Provide the [x, y] coordinate of the cell's center where the given text is located.  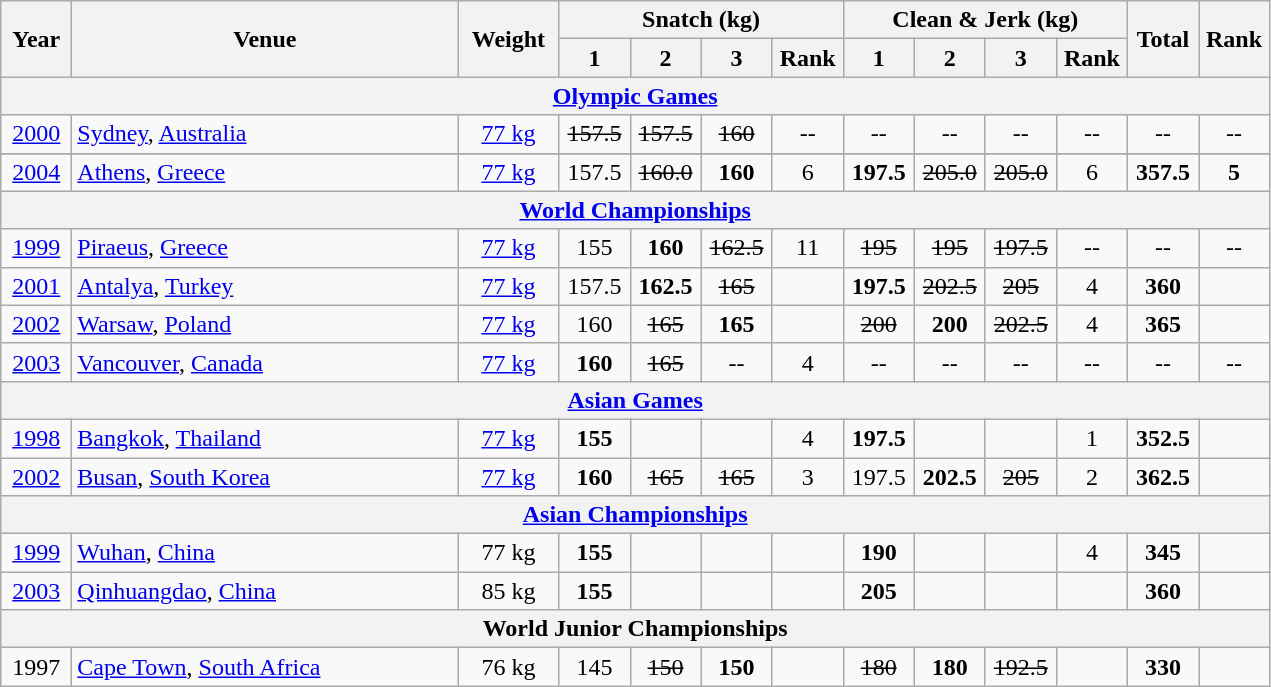
Warsaw, Poland [265, 324]
Vancouver, Canada [265, 362]
160.0 [666, 172]
Wuhan, China [265, 553]
Piraeus, Greece [265, 248]
World Championships [636, 210]
Snatch (kg) [701, 20]
Asian Games [636, 400]
Qinhuangdao, China [265, 591]
190 [878, 553]
Antalya, Turkey [265, 286]
1998 [36, 438]
330 [1162, 667]
2004 [36, 172]
2001 [36, 286]
5 [1234, 172]
Olympic Games [636, 96]
85 kg [508, 591]
145 [594, 667]
Sydney, Australia [265, 134]
357.5 [1162, 172]
Asian Championships [636, 515]
365 [1162, 324]
Bangkok, Thailand [265, 438]
World Junior Championships [636, 629]
Year [36, 39]
11 [808, 248]
1997 [36, 667]
Total [1162, 39]
Weight [508, 39]
362.5 [1162, 477]
Athens, Greece [265, 172]
Venue [265, 39]
Cape Town, South Africa [265, 667]
2000 [36, 134]
Busan, South Korea [265, 477]
192.5 [1020, 667]
Clean & Jerk (kg) [985, 20]
345 [1162, 553]
76 kg [508, 667]
352.5 [1162, 438]
